From the cell containing the given text, extract its center point as (x, y) coordinate. 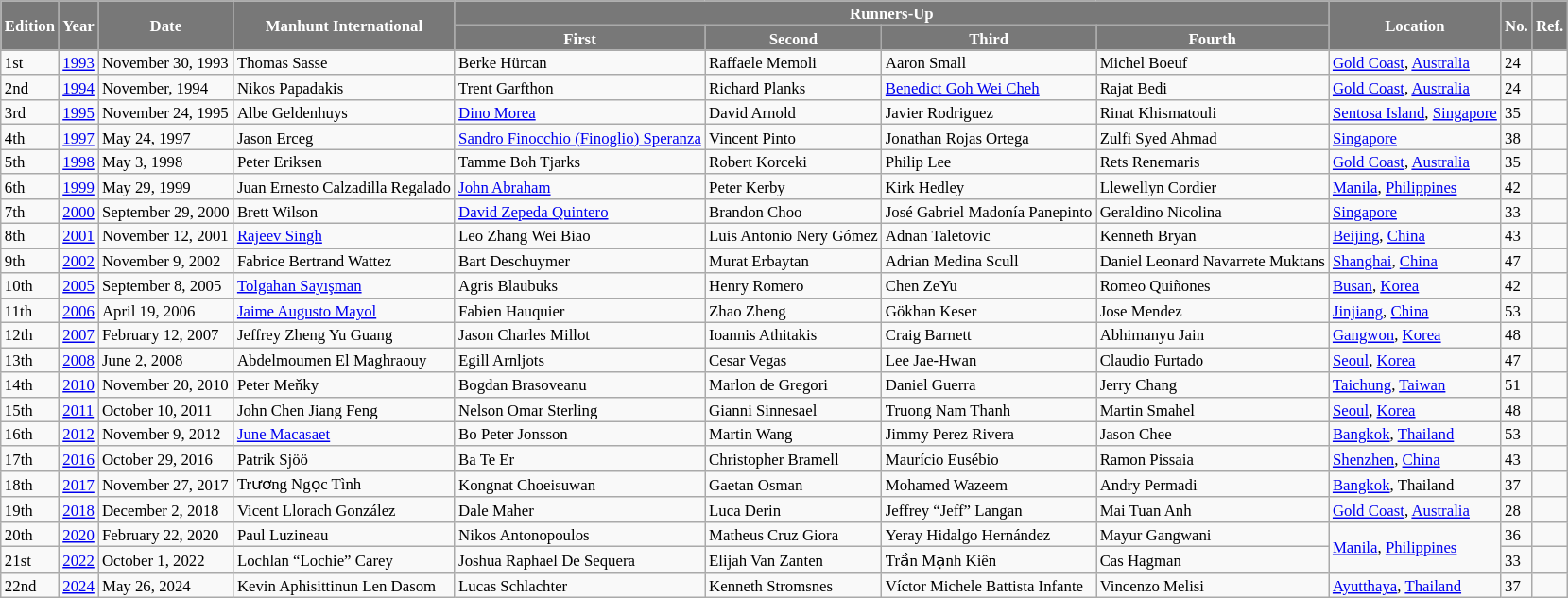
Peter Kerby (794, 186)
November 27, 2017 (166, 485)
June 2, 2008 (166, 360)
2024 (78, 586)
Nelson Omar Sterling (580, 409)
Berke Hürcan (580, 62)
2012 (78, 434)
21st (30, 560)
Philip Lee (989, 162)
2002 (78, 261)
Albe Geldenhuys (344, 112)
1st (30, 62)
First (580, 38)
November 30, 1993 (166, 62)
Rinat Khismatouli (1213, 112)
Lee Jae-Hwan (989, 360)
Martin Smahel (1213, 409)
Ref. (1550, 26)
16th (30, 434)
Christopher Bramell (794, 459)
Yeray Hidalgo Hernández (989, 535)
2010 (78, 384)
October 1, 2022 (166, 560)
Benedict Goh Wei Cheh (989, 88)
Thomas Sasse (344, 62)
Peter Eriksen (344, 162)
2017 (78, 485)
Adnan Taletovic (989, 236)
Elijah Van Zanten (794, 560)
Bo Peter Jonsson (580, 434)
Vincent Pinto (794, 137)
Craig Barnett (989, 335)
Richard Planks (794, 88)
Brandon Choo (794, 212)
December 2, 2018 (166, 509)
May 3, 1998 (166, 162)
Taichung, Taiwan (1415, 384)
Abdelmoumen El Maghraouy (344, 360)
Bogdan Brasoveanu (580, 384)
2016 (78, 459)
1999 (78, 186)
Paul Luzineau (344, 535)
7th (30, 212)
Vincenzo Melisi (1213, 586)
2nd (30, 88)
Robert Korceki (794, 162)
Juan Ernesto Calzadilla Regalado (344, 186)
Gianni Sinnesael (794, 409)
Fabrice Bertrand Wattez (344, 261)
May 29, 1999 (166, 186)
Sentosa Island, Singapore (1415, 112)
9th (30, 261)
Zhao Zheng (794, 310)
Peter Meňky (344, 384)
Rajeev Singh (344, 236)
Rajat Bedi (1213, 88)
1995 (78, 112)
Edition (30, 26)
Brett Wilson (344, 212)
Gökhan Keser (989, 310)
Patrik Sjöö (344, 459)
John Chen Jiang Feng (344, 409)
28 (1516, 509)
Jaime Augusto Mayol (344, 310)
Beijing, China (1415, 236)
6th (30, 186)
Daniel Guerra (989, 384)
2020 (78, 535)
Ba Te Er (580, 459)
2001 (78, 236)
Ayutthaya, Thailand (1415, 586)
No. (1516, 26)
2008 (78, 360)
Geraldino Nicolina (1213, 212)
Jason Erceg (344, 137)
Cas Hagman (1213, 560)
Nikos Papadakis (344, 88)
Kongnat Choeisuwan (580, 485)
22nd (30, 586)
Jason Charles Millot (580, 335)
Shenzhen, China (1415, 459)
Dino Morea (580, 112)
Aaron Small (989, 62)
Cesar Vegas (794, 360)
November 24, 1995 (166, 112)
Busan, Korea (1415, 285)
Chen ZeYu (989, 285)
5th (30, 162)
Manhunt International (344, 26)
2011 (78, 409)
Fabien Hauquier (580, 310)
2018 (78, 509)
Sandro Finocchio (Finoglio) Speranza (580, 137)
November 9, 2012 (166, 434)
Agris Blaubuks (580, 285)
June Macasaet (344, 434)
Martin Wang (794, 434)
November 20, 2010 (166, 384)
April 19, 2006 (166, 310)
20th (30, 535)
Llewellyn Cordier (1213, 186)
Lucas Schlachter (580, 586)
Shanghai, China (1415, 261)
Maurício Eusébio (989, 459)
1994 (78, 88)
Kenneth Bryan (1213, 236)
Gaetan Osman (794, 485)
Javier Rodriguez (989, 112)
October 10, 2011 (166, 409)
12th (30, 335)
Víctor Michele Battista Infante (989, 586)
Romeo Quiñones (1213, 285)
Bart Deschuymer (580, 261)
November, 1994 (166, 88)
Jason Chee (1213, 434)
Nikos Antonopoulos (580, 535)
May 24, 1997 (166, 137)
September 8, 2005 (166, 285)
February 12, 2007 (166, 335)
38 (1516, 137)
Jonathan Rojas Ortega (989, 137)
Lochlan “Lochie” Carey (344, 560)
1993 (78, 62)
Dale Maher (580, 509)
8th (30, 236)
19th (30, 509)
Luca Derin (794, 509)
Ramon Pissaia (1213, 459)
Vicent Llorach González (344, 509)
Marlon de Gregori (794, 384)
10th (30, 285)
Date (166, 26)
José Gabriel Madonía Panepinto (989, 212)
Second (794, 38)
17th (30, 459)
Jerry Chang (1213, 384)
Year (78, 26)
Trần Mạnh Kiên (989, 560)
Rets Renemaris (1213, 162)
Kirk Hedley (989, 186)
David Zepeda Quintero (580, 212)
September 29, 2000 (166, 212)
Matheus Cruz Giora (794, 535)
Mohamed Wazeem (989, 485)
Fourth (1213, 38)
Jeffrey “Jeff” Langan (989, 509)
Zulfi Syed Ahmad (1213, 137)
11th (30, 310)
Location (1415, 26)
Kenneth Stromsnes (794, 586)
2000 (78, 212)
Luis Antonio Nery Gómez (794, 236)
Mayur Gangwani (1213, 535)
2022 (78, 560)
Jinjiang, China (1415, 310)
Trương Ngọc Tình (344, 485)
Joshua Raphael De Sequera (580, 560)
4th (30, 137)
2006 (78, 310)
Michel Boeuf (1213, 62)
2005 (78, 285)
15th (30, 409)
November 12, 2001 (166, 236)
Adrian Medina Scull (989, 261)
May 26, 2024 (166, 586)
Kevin Aphisittinun Len Dasom (344, 586)
Third (989, 38)
2007 (78, 335)
Abhimanyu Jain (1213, 335)
Tolgahan Sayışman (344, 285)
February 22, 2020 (166, 535)
Jeffrey Zheng Yu Guang (344, 335)
51 (1516, 384)
October 29, 2016 (166, 459)
Truong Nam Thanh (989, 409)
Ioannis Athitakis (794, 335)
14th (30, 384)
13th (30, 360)
Henry Romero (794, 285)
Trent Garfthon (580, 88)
November 9, 2002 (166, 261)
Daniel Leonard Navarrete Muktans (1213, 261)
Claudio Furtado (1213, 360)
John Abraham (580, 186)
18th (30, 485)
36 (1516, 535)
Murat Erbaytan (794, 261)
1998 (78, 162)
Egill Arnljots (580, 360)
Tamme Boh Tjarks (580, 162)
Leo Zhang Wei Biao (580, 236)
Runners-Up (892, 13)
3rd (30, 112)
Gangwon, Korea (1415, 335)
Jimmy Perez Rivera (989, 434)
Jose Mendez (1213, 310)
Mai Tuan Anh (1213, 509)
Raffaele Memoli (794, 62)
1997 (78, 137)
David Arnold (794, 112)
Andry Permadi (1213, 485)
